Search for the cell housing the specified text and yield its (X, Y) center coordinate. 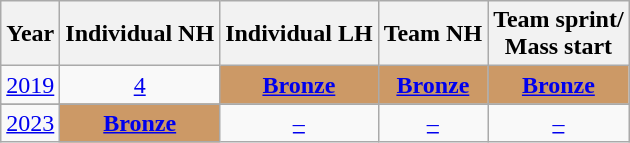
Year (30, 34)
2019 (30, 85)
4 (140, 85)
Team NH (433, 34)
2023 (30, 123)
Individual LH (299, 34)
Team sprint/Mass start (559, 34)
Individual NH (140, 34)
